Capture the cell that displays the provided text and extract its (X, Y) central coordinate. 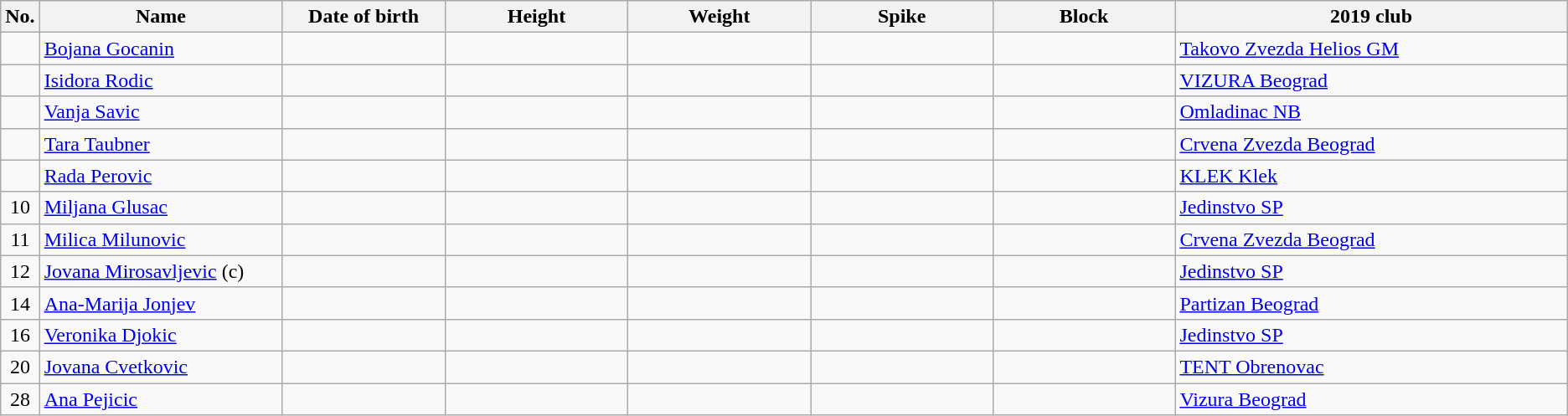
2019 club (1371, 17)
VIZURA Beograd (1371, 80)
Spike (901, 17)
Ana-Marija Jonjev (161, 303)
Isidora Rodic (161, 80)
Block (1084, 17)
Jovana Mirosavljevic (c) (161, 271)
Ana Pejicic (161, 399)
11 (20, 239)
Bojana Gocanin (161, 49)
Takovo Zvezda Helios GM (1371, 49)
Milica Milunovic (161, 239)
Weight (720, 17)
Miljana Glusac (161, 208)
Veronika Djokic (161, 335)
No. (20, 17)
12 (20, 271)
Vanja Savic (161, 112)
KLEK Klek (1371, 176)
20 (20, 367)
Jovana Cvetkovic (161, 367)
10 (20, 208)
Date of birth (364, 17)
16 (20, 335)
Tara Taubner (161, 144)
28 (20, 399)
14 (20, 303)
Partizan Beograd (1371, 303)
Name (161, 17)
Height (536, 17)
Vizura Beograd (1371, 399)
Rada Perovic (161, 176)
Omladinac NB (1371, 112)
TENT Obrenovac (1371, 367)
